Identify which cell holds the provided text, then report its [x, y] central coordinate. 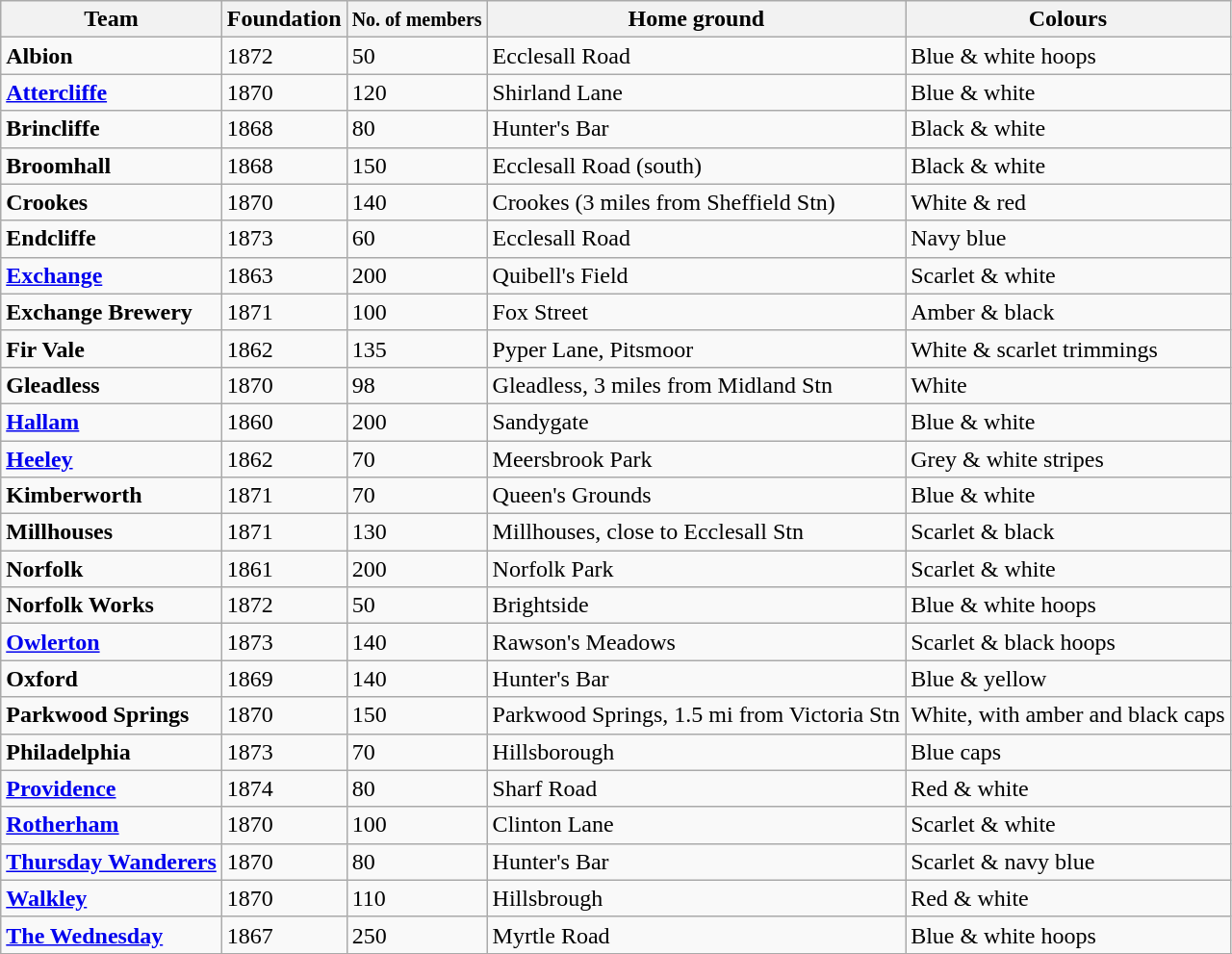
White & scarlet trimmings [1068, 348]
Thursday Wanderers [112, 862]
The Wednesday [112, 935]
120 [417, 92]
Colours [1068, 19]
Blue caps [1068, 752]
Endcliffe [112, 239]
Kimberworth [112, 496]
Fir Vale [112, 348]
Hallam [112, 422]
Rotherham [112, 825]
Albion [112, 56]
Exchange Brewery [112, 312]
Blue & yellow [1068, 679]
Hillsbrough [697, 898]
Fox Street [697, 312]
110 [417, 898]
Ecclesall Road (south) [697, 166]
Brincliffe [112, 129]
Navy blue [1068, 239]
Parkwood Springs, 1.5 mi from Victoria Stn [697, 715]
250 [417, 935]
Crookes [112, 202]
White, with amber and black caps [1068, 715]
Amber & black [1068, 312]
Home ground [697, 19]
Quibell's Field [697, 275]
Philadelphia [112, 752]
1861 [284, 569]
Providence [112, 788]
Exchange [112, 275]
Attercliffe [112, 92]
98 [417, 385]
White & red [1068, 202]
Hillsborough [697, 752]
Gleadless [112, 385]
Millhouses [112, 532]
Norfolk Park [697, 569]
Sharf Road [697, 788]
130 [417, 532]
Grey & white stripes [1068, 459]
Team [112, 19]
Foundation [284, 19]
Gleadless, 3 miles from Midland Stn [697, 385]
1860 [284, 422]
Millhouses, close to Ecclesall Stn [697, 532]
Sandygate [697, 422]
Scarlet & navy blue [1068, 862]
Walkley [112, 898]
Queen's Grounds [697, 496]
Shirland Lane [697, 92]
Norfolk [112, 569]
Broomhall [112, 166]
Scarlet & black hoops [1068, 642]
White [1068, 385]
Oxford [112, 679]
Norfolk Works [112, 606]
1874 [284, 788]
Heeley [112, 459]
No. of members [417, 19]
Parkwood Springs [112, 715]
Clinton Lane [697, 825]
Scarlet & black [1068, 532]
Owlerton [112, 642]
Pyper Lane, Pitsmoor [697, 348]
Meersbrook Park [697, 459]
Rawson's Meadows [697, 642]
Myrtle Road [697, 935]
Brightside [697, 606]
1869 [284, 679]
1867 [284, 935]
135 [417, 348]
60 [417, 239]
Crookes (3 miles from Sheffield Stn) [697, 202]
1863 [284, 275]
